Extract the [x, y] coordinate from the center of the cell holding the provided text.  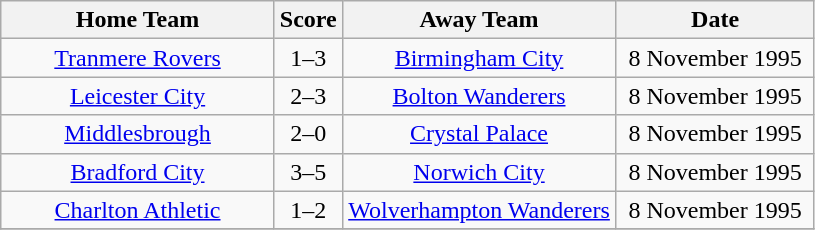
Score [308, 20]
Bolton Wanderers [479, 96]
1–2 [308, 210]
Middlesbrough [138, 134]
Away Team [479, 20]
1–3 [308, 58]
Tranmere Rovers [138, 58]
2–0 [308, 134]
Wolverhampton Wanderers [479, 210]
Home Team [138, 20]
Date [716, 20]
3–5 [308, 172]
Crystal Palace [479, 134]
Charlton Athletic [138, 210]
2–3 [308, 96]
Bradford City [138, 172]
Norwich City [479, 172]
Birmingham City [479, 58]
Leicester City [138, 96]
